Return the [X, Y] coordinate for the center point of the cell that contains the specified text.  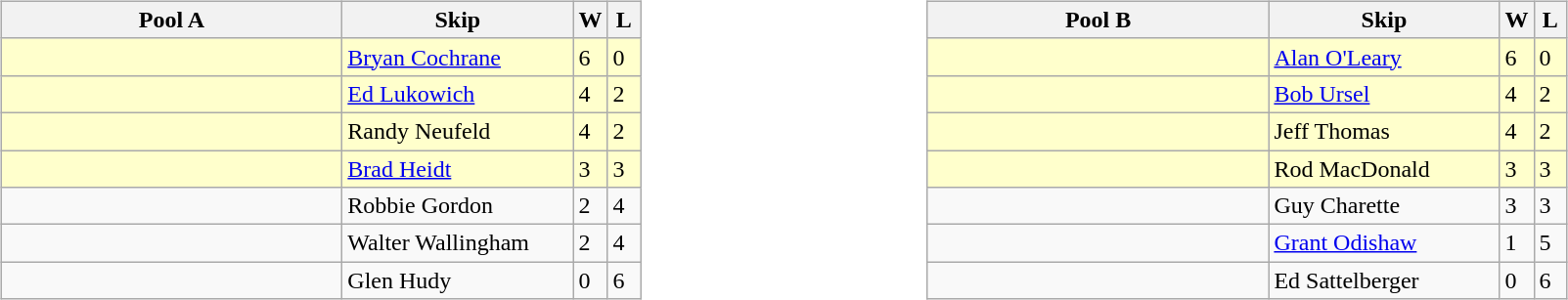
Bob Ursel [1384, 94]
Alan O'Leary [1384, 57]
Robbie Gordon [458, 206]
5 [1550, 243]
Jeff Thomas [1384, 131]
Ed Lukowich [458, 94]
Grant Odishaw [1384, 243]
Brad Heidt [458, 169]
Bryan Cochrane [458, 57]
Pool A [172, 20]
Pool B [1098, 20]
Randy Neufeld [458, 131]
1 [1516, 243]
Walter Wallingham [458, 243]
Glen Hudy [458, 280]
Ed Sattelberger [1384, 280]
Guy Charette [1384, 206]
Rod MacDonald [1384, 169]
